Identify which cell holds the provided text, then report its [X, Y] central coordinate. 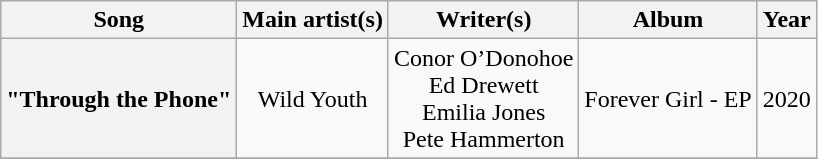
2020 [786, 98]
Forever Girl - EP [668, 98]
Year [786, 20]
Album [668, 20]
"Through the Phone" [119, 98]
Song [119, 20]
Conor O’DonohoeEd DrewettEmilia JonesPete Hammerton [483, 98]
Main artist(s) [313, 20]
Writer(s) [483, 20]
Wild Youth [313, 98]
